Identify which cell holds the provided text, then report its (x, y) central coordinate. 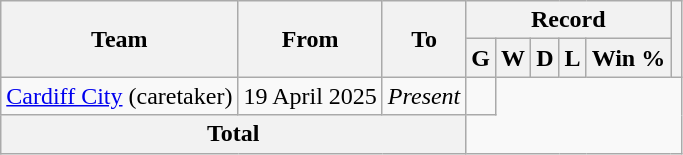
19 April 2025 (310, 96)
D (545, 58)
From (310, 39)
Record (568, 20)
W (514, 58)
Cardiff City (caretaker) (120, 96)
Total (234, 134)
L (572, 58)
To (424, 39)
Win % (628, 58)
G (481, 58)
Team (120, 39)
Present (424, 96)
